Provide the [X, Y] coordinate of the cell's center where the given text is located.  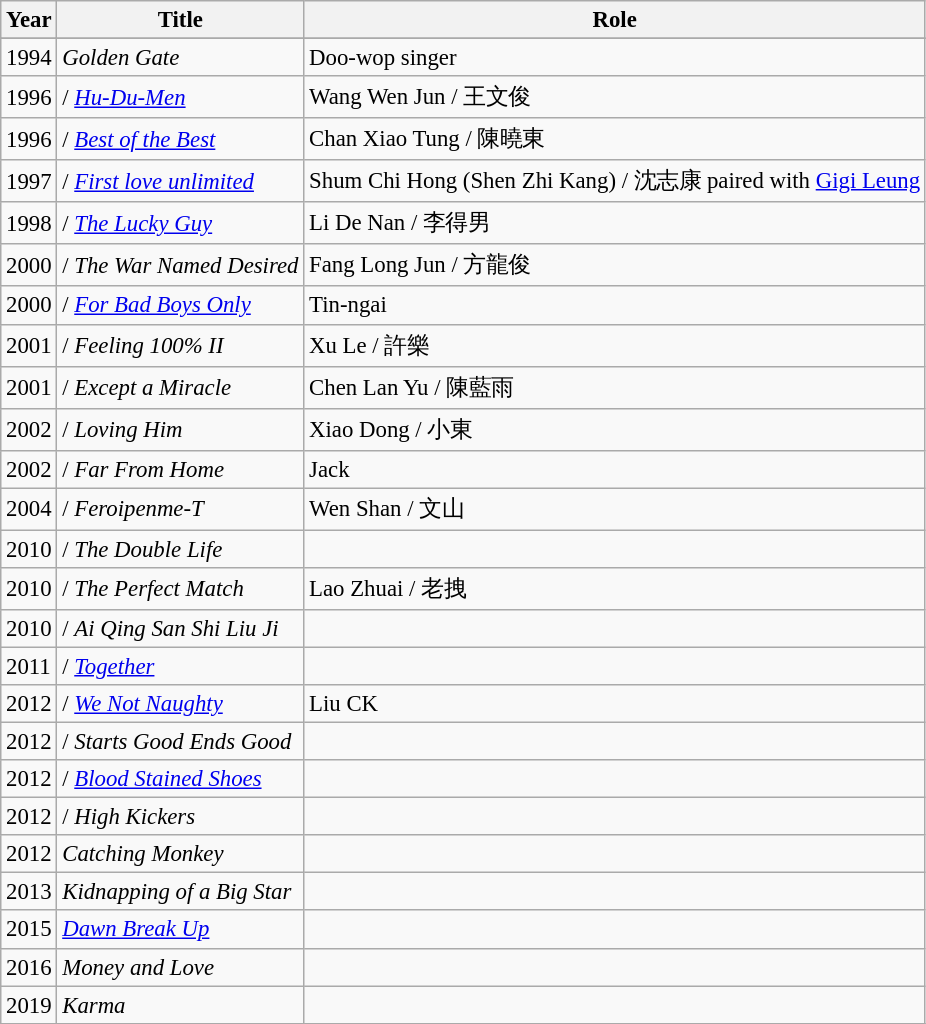
2019 [29, 1005]
Dawn Break Up [180, 930]
/ Hu-Du-Men [180, 97]
Chan Xiao Tung / 陳曉東 [615, 139]
1994 [29, 58]
Kidnapping of a Big Star [180, 892]
1997 [29, 181]
Shum Chi Hong (Shen Zhi Kang) / 沈志康 paired with Gigi Leung [615, 181]
/ Loving Him [180, 429]
/ For Bad Boys Only [180, 306]
Chen Lan Yu / 陳藍雨 [615, 387]
/ The War Named Desired [180, 265]
Tin-ngai [615, 306]
Li De Nan / 李得男 [615, 223]
Xiao Dong / 小東 [615, 429]
Karma [180, 1005]
2016 [29, 967]
Lao Zhuai / 老拽 [615, 589]
/ Together [180, 666]
/ The Perfect Match [180, 589]
Xu Le / 許樂 [615, 345]
/ Ai Qing San Shi Liu Ji [180, 629]
Role [615, 20]
/ The Lucky Guy [180, 223]
2004 [29, 509]
Money and Love [180, 967]
/ We Not Naughty [180, 704]
Title [180, 20]
Year [29, 20]
/ High Kickers [180, 817]
Golden Gate [180, 58]
/ Feeling 100% II [180, 345]
2011 [29, 666]
2013 [29, 892]
Wang Wen Jun / 王文俊 [615, 97]
/ Far From Home [180, 469]
1998 [29, 223]
Doo-wop singer [615, 58]
/ Best of the Best [180, 139]
Catching Monkey [180, 854]
/ First love unlimited [180, 181]
/ Except a Miracle [180, 387]
/ Starts Good Ends Good [180, 742]
Fang Long Jun / 方龍俊 [615, 265]
Jack [615, 469]
/ The Double Life [180, 549]
2015 [29, 930]
Liu CK [615, 704]
Wen Shan / 文山 [615, 509]
/ Feroipenme-T [180, 509]
/ Blood Stained Shoes [180, 779]
